Capture the cell that displays the provided text and extract its (X, Y) central coordinate. 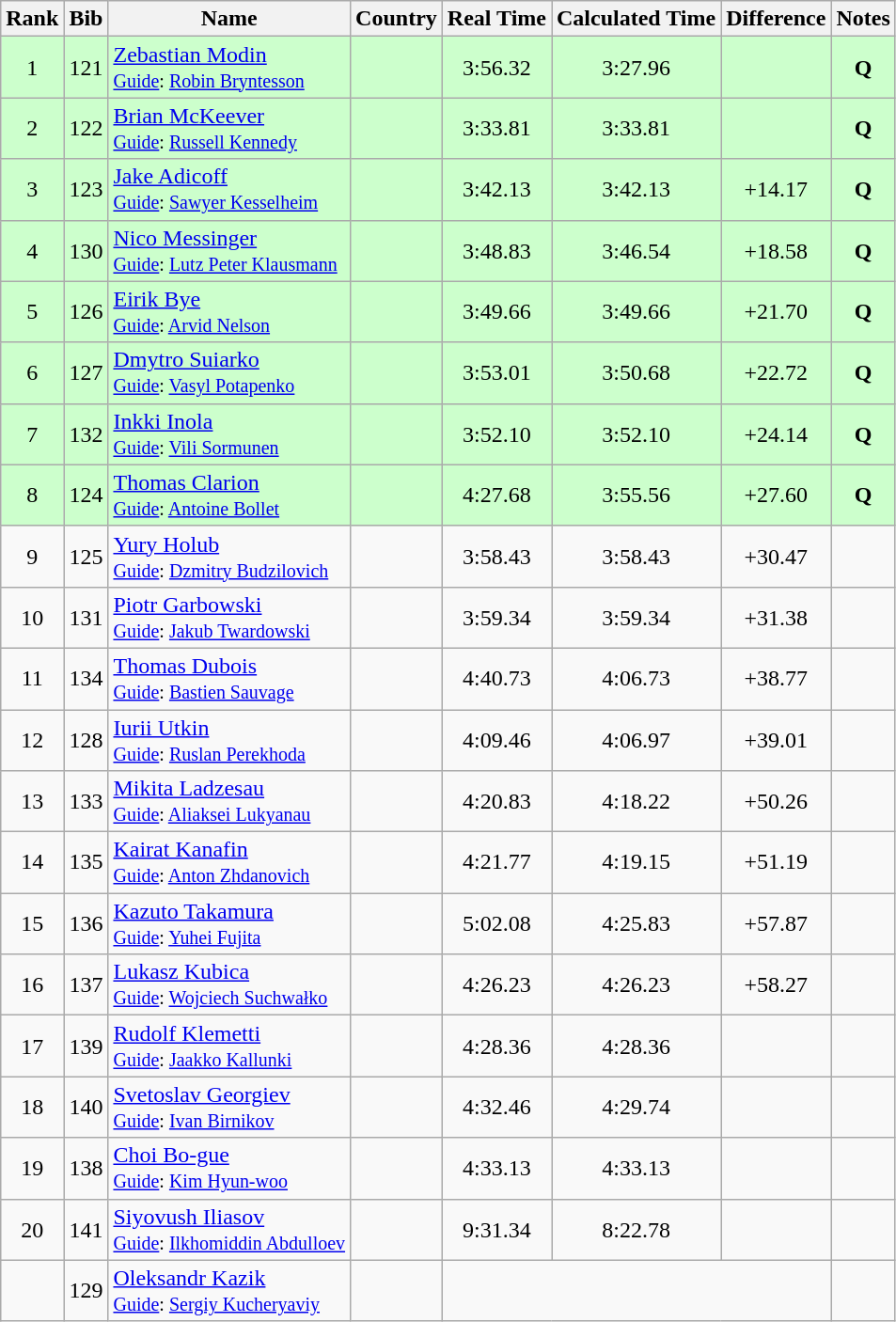
Oleksandr KazikGuide: Sergiy Kucheryaviy (229, 1290)
Difference (777, 19)
124 (86, 495)
10 (32, 617)
+39.01 (777, 739)
4:21.77 (496, 863)
137 (86, 985)
130 (86, 250)
139 (86, 1046)
3:27.96 (636, 68)
+38.77 (777, 679)
4:06.73 (636, 679)
+14.17 (777, 190)
12 (32, 739)
15 (32, 923)
Inkki InolaGuide: Vili Sormunen (229, 434)
4:06.97 (636, 739)
Nico MessingerGuide: Lutz Peter Klausmann (229, 250)
5:02.08 (496, 923)
1 (32, 68)
+18.58 (777, 250)
125 (86, 557)
Calculated Time (636, 19)
131 (86, 617)
Brian McKeeverGuide: Russell Kennedy (229, 128)
Mikita LadzesauGuide: Aliaksei Lukyanau (229, 801)
4:40.73 (496, 679)
3:56.32 (496, 68)
Real Time (496, 19)
4:32.46 (496, 1108)
4:19.15 (636, 863)
133 (86, 801)
+31.38 (777, 617)
122 (86, 128)
140 (86, 1108)
4:18.22 (636, 801)
8 (32, 495)
Iurii UtkinGuide: Ruslan Perekhoda (229, 739)
13 (32, 801)
7 (32, 434)
3:55.56 (636, 495)
Eirik ByeGuide: Arvid Nelson (229, 312)
Bib (86, 19)
136 (86, 923)
Yury HolubGuide: Dzmitry Budzilovich (229, 557)
4:29.74 (636, 1108)
Lukasz KubicaGuide: Wojciech Suchwałko (229, 985)
141 (86, 1230)
Kairat KanafinGuide: Anton Zhdanovich (229, 863)
138 (86, 1168)
135 (86, 863)
Country (397, 19)
17 (32, 1046)
134 (86, 679)
4:20.83 (496, 801)
5 (32, 312)
Piotr GarbowskiGuide: Jakub Twardowski (229, 617)
+58.27 (777, 985)
16 (32, 985)
4:25.83 (636, 923)
Jake AdicoffGuide: Sawyer Kesselheim (229, 190)
Siyovush IliasovGuide: Ilkhomiddin Abdulloev (229, 1230)
132 (86, 434)
Name (229, 19)
128 (86, 739)
20 (32, 1230)
2 (32, 128)
127 (86, 372)
129 (86, 1290)
+27.60 (777, 495)
Svetoslav GeorgievGuide: Ivan Birnikov (229, 1108)
9:31.34 (496, 1230)
Notes (863, 19)
Zebastian ModinGuide: Robin Bryntesson (229, 68)
126 (86, 312)
6 (32, 372)
+30.47 (777, 557)
121 (86, 68)
3:48.83 (496, 250)
Thomas DuboisGuide: Bastien Sauvage (229, 679)
+50.26 (777, 801)
+22.72 (777, 372)
Dmytro SuiarkoGuide: Vasyl Potapenko (229, 372)
3:46.54 (636, 250)
+57.87 (777, 923)
19 (32, 1168)
Rank (32, 19)
+24.14 (777, 434)
+51.19 (777, 863)
Choi Bo-gueGuide: Kim Hyun-woo (229, 1168)
Kazuto TakamuraGuide: Yuhei Fujita (229, 923)
9 (32, 557)
11 (32, 679)
4 (32, 250)
3:53.01 (496, 372)
Rudolf KlemettiGuide: Jaakko Kallunki (229, 1046)
8:22.78 (636, 1230)
3:50.68 (636, 372)
3 (32, 190)
4:09.46 (496, 739)
123 (86, 190)
+21.70 (777, 312)
Thomas ClarionGuide: Antoine Bollet (229, 495)
4:27.68 (496, 495)
14 (32, 863)
18 (32, 1108)
